Identify which cell holds the provided text, then report its [X, Y] central coordinate. 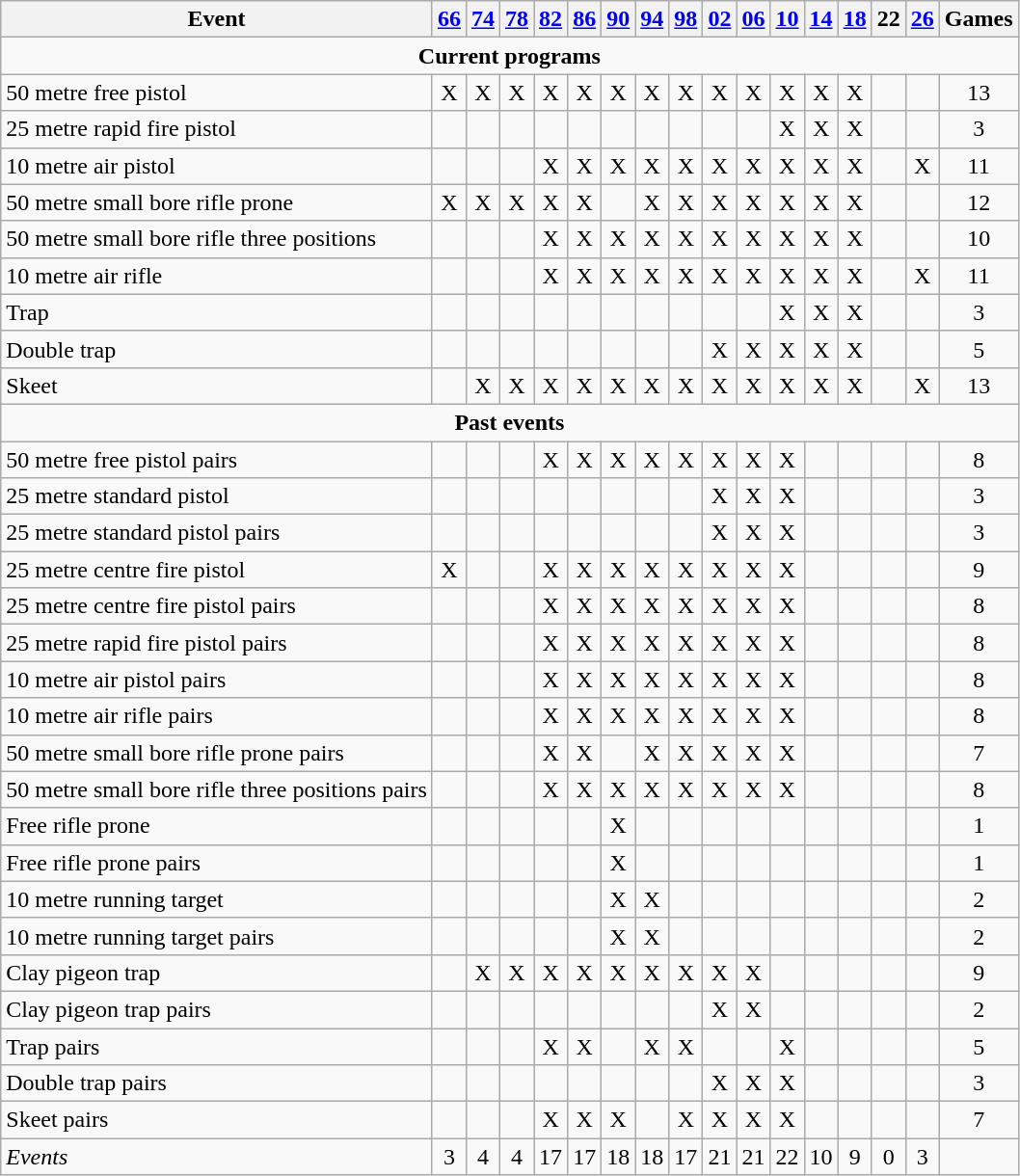
Free rifle prone [217, 826]
25 metre standard pistol pairs [217, 533]
86 [584, 19]
Games [979, 19]
25 metre rapid fire pistol pairs [217, 643]
10 metre running target pairs [217, 936]
Event [217, 19]
25 metre centre fire pistol pairs [217, 606]
25 metre centre fire pistol [217, 570]
50 metre small bore rifle three positions [217, 239]
25 metre rapid fire pistol [217, 129]
90 [619, 19]
Current programs [509, 56]
14 [821, 19]
25 metre standard pistol [217, 496]
10 metre running target [217, 899]
Double trap pairs [217, 1083]
10 metre air pistol [217, 166]
Free rifle prone pairs [217, 863]
78 [517, 19]
Trap pairs [217, 1046]
50 metre free pistol pairs [217, 460]
50 metre free pistol [217, 93]
Clay pigeon trap pairs [217, 1009]
Skeet [217, 386]
02 [719, 19]
Trap [217, 312]
0 [889, 1157]
Skeet pairs [217, 1120]
10 metre air rifle [217, 276]
Double trap [217, 349]
10 metre air pistol pairs [217, 680]
Past events [509, 422]
50 metre small bore rifle prone pairs [217, 753]
26 [922, 19]
50 metre small bore rifle three positions pairs [217, 789]
12 [979, 202]
66 [449, 19]
50 metre small bore rifle prone [217, 202]
82 [551, 19]
94 [652, 19]
Events [217, 1157]
74 [482, 19]
06 [754, 19]
10 metre air rifle pairs [217, 716]
Clay pigeon trap [217, 973]
98 [686, 19]
